Determine the (x, y) coordinate at the center of the cell enclosing the given text.  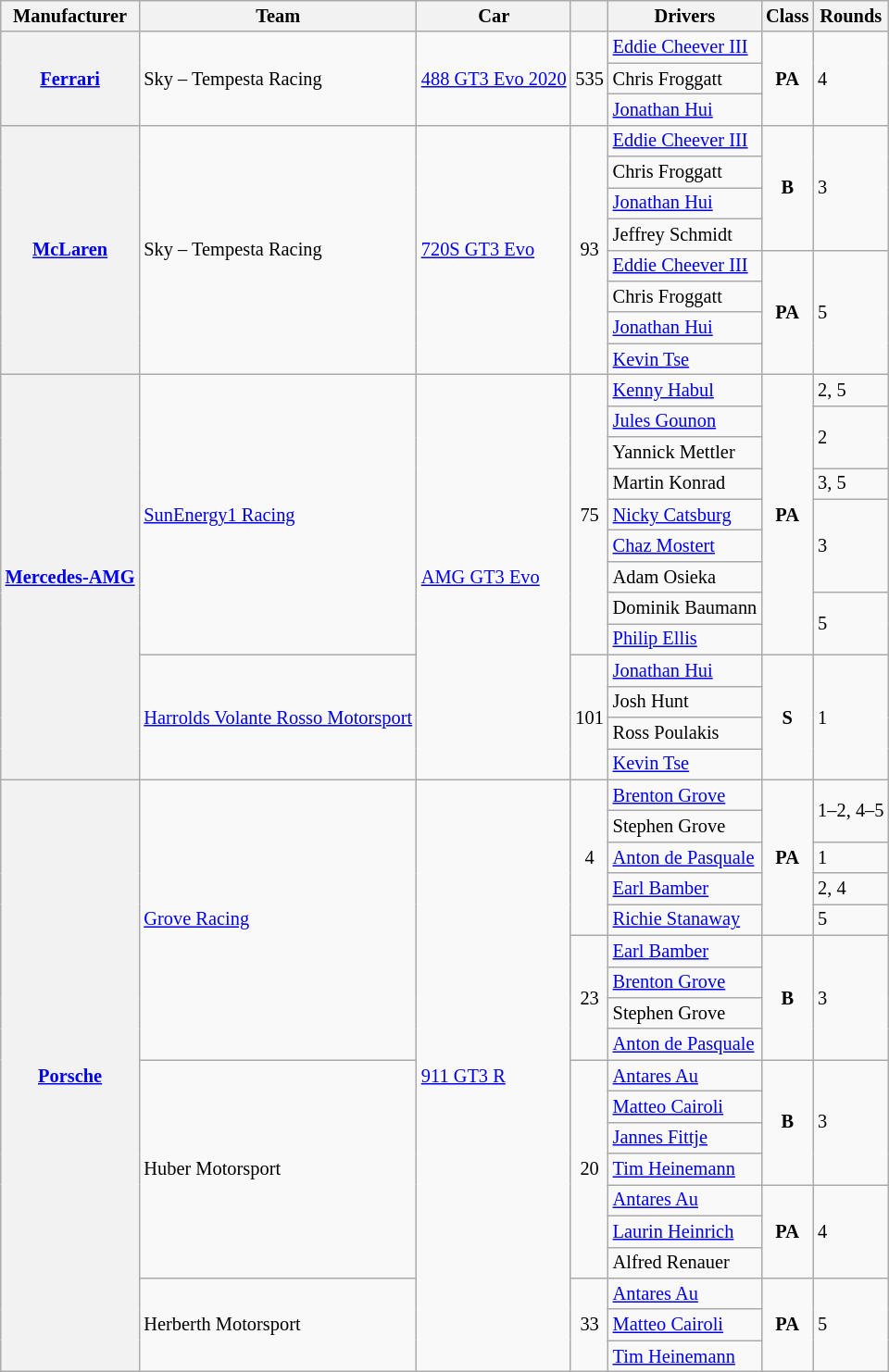
Car (495, 16)
Alfred Renauer (685, 1263)
488 GT3 Evo 2020 (495, 78)
Philip Ellis (685, 639)
Yannick Mettler (685, 453)
Grove Racing (278, 920)
Rounds (850, 16)
20 (589, 1169)
SunEnergy1 Racing (278, 515)
Mercedes-AMG (70, 577)
Manufacturer (70, 16)
93 (589, 250)
Laurin Heinrich (685, 1231)
3, 5 (850, 483)
Porsche (70, 1076)
1–2, 4–5 (850, 811)
101 (589, 717)
Dominik Baumann (685, 608)
33 (589, 1324)
Chaz Mostert (685, 545)
911 GT3 R (495, 1076)
McLaren (70, 250)
Nicky Catsburg (685, 515)
Class (787, 16)
Richie Stanaway (685, 919)
Huber Motorsport (278, 1169)
Team (278, 16)
Jannes Fittje (685, 1138)
75 (589, 515)
2 (850, 437)
535 (589, 78)
Jeffrey Schmidt (685, 234)
Harrolds Volante Rosso Motorsport (278, 717)
2, 5 (850, 390)
2, 4 (850, 889)
AMG GT3 Evo (495, 577)
Ferrari (70, 78)
Kenny Habul (685, 390)
Adam Osieka (685, 577)
720S GT3 Evo (495, 250)
Herberth Motorsport (278, 1324)
Ross Poulakis (685, 732)
23 (589, 998)
S (787, 717)
Drivers (685, 16)
Jules Gounon (685, 421)
Josh Hunt (685, 702)
Martin Konrad (685, 483)
